Search for the cell housing the specified text and yield its (x, y) center coordinate. 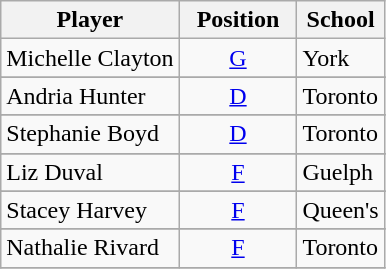
Nathalie Rivard (90, 248)
G (238, 58)
York (340, 58)
Guelph (340, 172)
Player (90, 20)
School (340, 20)
Michelle Clayton (90, 58)
Andria Hunter (90, 96)
Stephanie Boyd (90, 134)
Liz Duval (90, 172)
Stacey Harvey (90, 210)
Position (238, 20)
Queen's (340, 210)
